Scan for the cell matching the given text and deliver its (x, y) coordinate at center. 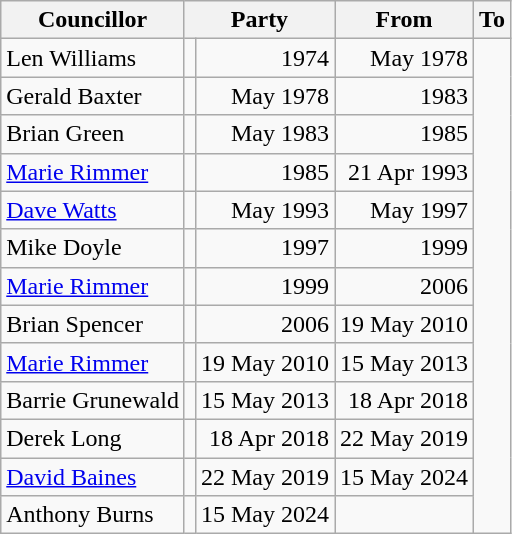
Len Williams (93, 58)
Gerald Baxter (93, 96)
Party (259, 20)
May 1997 (404, 210)
Barrie Grunewald (93, 400)
To (492, 20)
Anthony Burns (93, 515)
Dave Watts (93, 210)
Derek Long (93, 438)
Brian Spencer (93, 324)
May 1983 (264, 134)
1997 (264, 248)
1983 (404, 96)
May 1993 (264, 210)
David Baines (93, 477)
Councillor (93, 20)
From (404, 20)
1974 (264, 58)
Mike Doyle (93, 248)
Brian Green (93, 134)
21 Apr 1993 (404, 172)
